Determine the [x, y] coordinate at the center of the cell enclosing the given text.  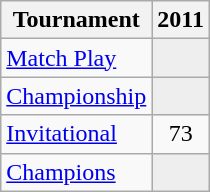
Invitational [76, 134]
Tournament [76, 20]
73 [181, 134]
2011 [181, 20]
Champions [76, 172]
Match Play [76, 58]
Championship [76, 96]
